From the cell containing the given text, extract its center point as [x, y] coordinate. 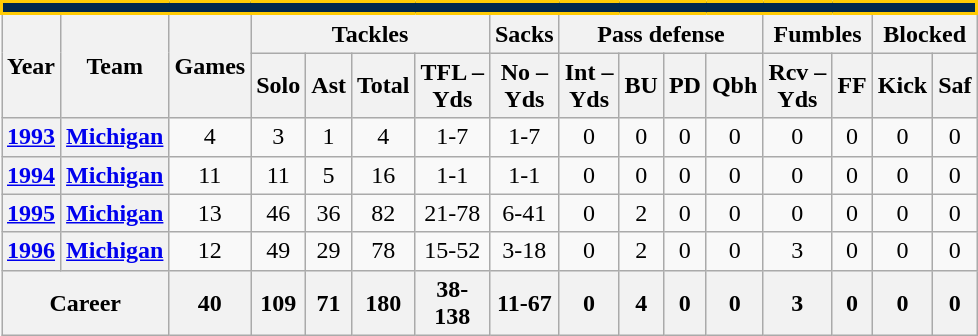
Saf [955, 86]
TFL – Yds [452, 86]
Ast [329, 86]
6-41 [524, 213]
No – Yds [524, 86]
PD [684, 86]
Tackles [370, 34]
Pass defense [661, 34]
Year [32, 66]
29 [329, 251]
5 [329, 175]
11-67 [524, 302]
3-18 [524, 251]
15-52 [452, 251]
Team [115, 66]
Games [210, 66]
Total [383, 86]
49 [278, 251]
13 [210, 213]
46 [278, 213]
21-78 [452, 213]
180 [383, 302]
Rcv – Yds [798, 86]
1 [329, 137]
71 [329, 302]
Blocked [924, 34]
12 [210, 251]
16 [383, 175]
78 [383, 251]
FF [852, 86]
Fumbles [818, 34]
1995 [32, 213]
38-138 [452, 302]
Sacks [524, 34]
Career [86, 302]
82 [383, 213]
1994 [32, 175]
109 [278, 302]
Solo [278, 86]
Kick [902, 86]
36 [329, 213]
Qbh [734, 86]
1996 [32, 251]
40 [210, 302]
Int – Yds [589, 86]
BU [641, 86]
1993 [32, 137]
